Return (X, Y) of the center of cell containing provided text 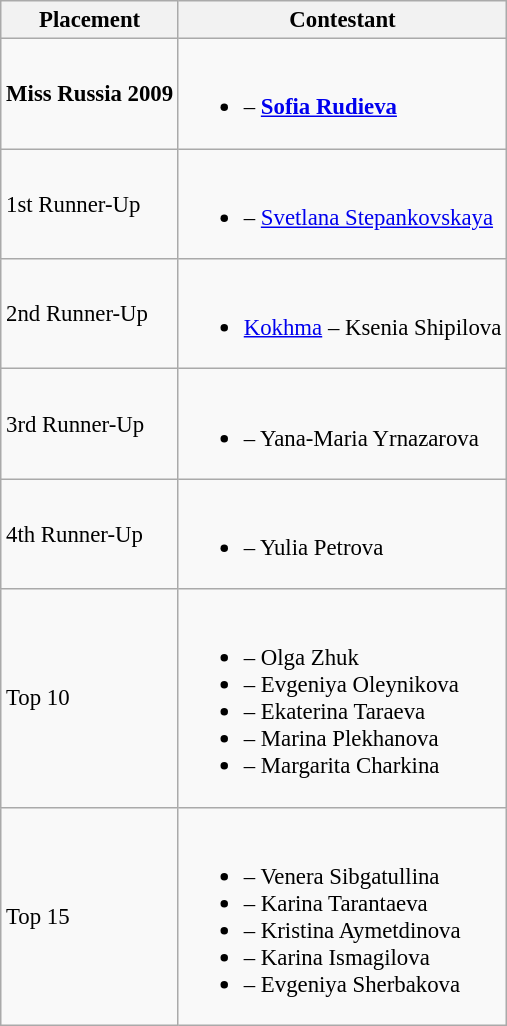
– Sofia Rudieva (342, 94)
1st Runner-Up (90, 204)
Contestant (342, 20)
– Yana-Maria Yrnazarova (342, 424)
Top 10 (90, 698)
3rd Runner-Up (90, 424)
– Svetlana Stepankovskaya (342, 204)
– Yulia Petrova (342, 534)
2nd Runner-Up (90, 314)
Miss Russia 2009 (90, 94)
Kokhma – Ksenia Shipilova (342, 314)
4th Runner-Up (90, 534)
– Venera Sibgatullina – Karina Tarantaeva – Kristina Aymetdinova – Karina Ismagilova – Evgeniya Sherbakova (342, 916)
Top 15 (90, 916)
Placement (90, 20)
– Olga Zhuk – Evgeniya Oleynikova – Ekaterina Taraeva – Marina Plekhanova – Margarita Сharkina (342, 698)
